Identify which cell holds the provided text, then report its (X, Y) central coordinate. 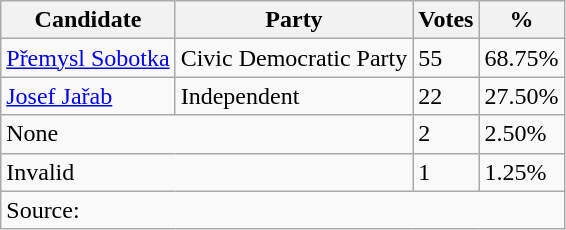
55 (446, 58)
1.25% (522, 172)
27.50% (522, 96)
None (207, 134)
Invalid (207, 172)
Source: (282, 210)
1 (446, 172)
Josef Jařab (88, 96)
22 (446, 96)
68.75% (522, 58)
Independent (294, 96)
Candidate (88, 20)
2.50% (522, 134)
Přemysl Sobotka (88, 58)
Votes (446, 20)
% (522, 20)
Party (294, 20)
Civic Democratic Party (294, 58)
2 (446, 134)
